Return [x, y] of the center of cell containing provided text 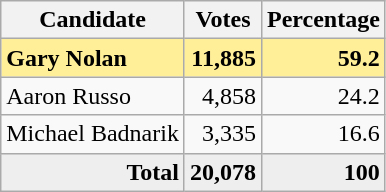
Total [93, 172]
Votes [222, 20]
Gary Nolan [93, 58]
Aaron Russo [93, 96]
16.6 [323, 134]
20,078 [222, 172]
Candidate [93, 20]
24.2 [323, 96]
100 [323, 172]
3,335 [222, 134]
4,858 [222, 96]
11,885 [222, 58]
Percentage [323, 20]
59.2 [323, 58]
Michael Badnarik [93, 134]
